Identify which cell holds the provided text, then report its (x, y) central coordinate. 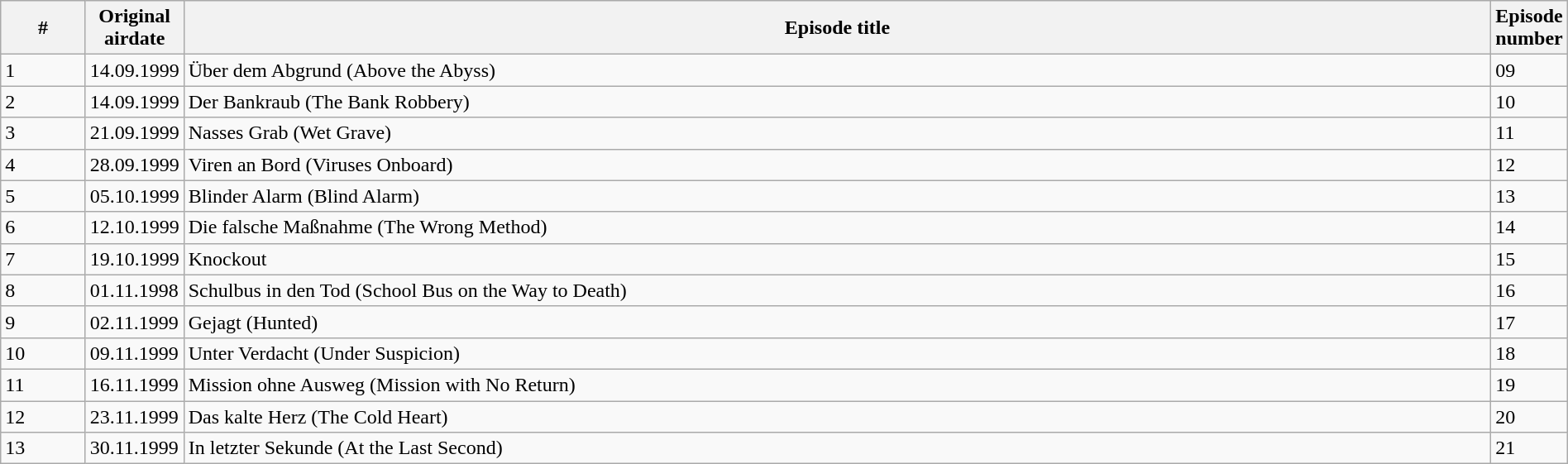
8 (43, 290)
21.09.1999 (134, 133)
21 (1529, 448)
Viren an Bord (Viruses Onboard) (837, 165)
Knockout (837, 259)
Das kalte Herz (The Cold Heart) (837, 416)
18 (1529, 353)
Gejagt (Hunted) (837, 322)
# (43, 28)
7 (43, 259)
17 (1529, 322)
4 (43, 165)
3 (43, 133)
9 (43, 322)
Über dem Abgrund (Above the Abyss) (837, 70)
6 (43, 227)
19.10.1999 (134, 259)
05.10.1999 (134, 196)
1 (43, 70)
Die falsche Maßnahme (The Wrong Method) (837, 227)
Mission ohne Ausweg (Mission with No Return) (837, 385)
Schulbus in den Tod (School Bus on the Way to Death) (837, 290)
Episode number (1529, 28)
14 (1529, 227)
Original airdate (134, 28)
5 (43, 196)
12.10.1999 (134, 227)
Nasses Grab (Wet Grave) (837, 133)
23.11.1999 (134, 416)
2 (43, 102)
09 (1529, 70)
Episode title (837, 28)
02.11.1999 (134, 322)
19 (1529, 385)
20 (1529, 416)
In letzter Sekunde (At the Last Second) (837, 448)
01.11.1998 (134, 290)
Der Bankraub (The Bank Robbery) (837, 102)
30.11.1999 (134, 448)
Unter Verdacht (Under Suspicion) (837, 353)
16 (1529, 290)
28.09.1999 (134, 165)
16.11.1999 (134, 385)
09.11.1999 (134, 353)
Blinder Alarm (Blind Alarm) (837, 196)
15 (1529, 259)
